Search for the cell housing the specified text and yield its (X, Y) center coordinate. 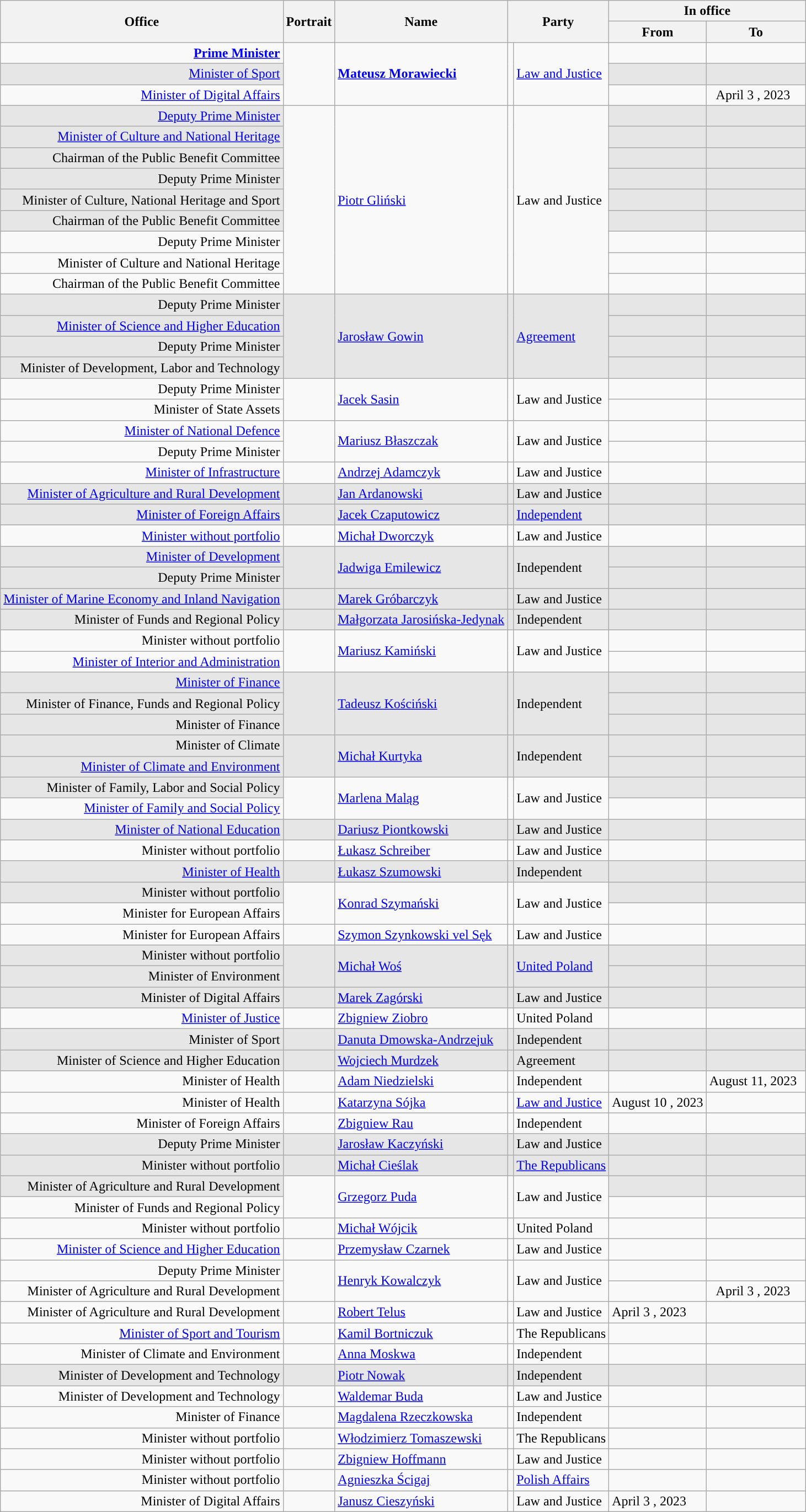
Małgorzata Jarosińska-Jedynak (421, 620)
Piotr Nowak (421, 1375)
Łukasz Schreiber (421, 850)
Party (558, 22)
Piotr Gliński (421, 200)
Łukasz Szumowski (421, 871)
Portrait (309, 22)
Włodzimierz Tomaszewski (421, 1438)
Office (142, 22)
Minister of National Defence (142, 431)
Minister of National Education (142, 829)
Jarosław Gowin (421, 336)
August 10 , 2023 (658, 1102)
Minister of Development (142, 556)
Michał Dworczyk (421, 535)
Andrzej Adamczyk (421, 473)
Name (421, 22)
Tadeusz Kościński (421, 704)
Jan Ardanowski (421, 494)
Janusz Cieszyński (421, 1501)
Mateusz Morawiecki (421, 74)
Henryk Kowalczyk (421, 1280)
Minister of Sport and Tourism (142, 1333)
Adam Niedzielski (421, 1081)
Dariusz Piontkowski (421, 829)
Michał Woś (421, 966)
Michał Kurtyka (421, 756)
Minister of Marine Economy and Inland Navigation (142, 598)
To (756, 32)
August 11, 2023 (756, 1081)
Wojciech Murdzek (421, 1060)
Michał Cieślak (421, 1165)
Marek Gróbarczyk (421, 598)
Konrad Szymański (421, 903)
Mariusz Błaszczak (421, 441)
Jacek Sasin (421, 399)
Mariusz Kamiński (421, 651)
Jacek Czaputowicz (421, 514)
Minister of Environment (142, 977)
Katarzyna Sójka (421, 1102)
Danuta Dmowska-Andrzejuk (421, 1039)
Zbigniew Rau (421, 1123)
Kamil Bortniczuk (421, 1333)
Polish Affairs (562, 1480)
Minister of Family, Labor and Social Policy (142, 787)
Minister of State Assets (142, 410)
In office (707, 11)
Minister of Interior and Administration (142, 662)
Jarosław Kaczyński (421, 1144)
Robert Telus (421, 1312)
Marek Zagórski (421, 998)
Waldemar Buda (421, 1396)
Minister of Family and Social Policy (142, 808)
Minister of Finance, Funds and Regional Policy (142, 704)
Minister of Infrastructure (142, 473)
Grzegorz Puda (421, 1197)
Minister of Justice (142, 1018)
From (658, 32)
Michał Wójcik (421, 1228)
Minister of Culture, National Heritage and Sport (142, 200)
Zbigniew Hoffmann (421, 1459)
Minister of Climate (142, 746)
Agnieszka Ścigaj (421, 1480)
Zbigniew Ziobro (421, 1018)
Marlena Maląg (421, 798)
Anna Moskwa (421, 1354)
Przemysław Czarnek (421, 1249)
Prime Minister (142, 53)
Magdalena Rzeczkowska (421, 1417)
Szymon Szynkowski vel Sęk (421, 935)
Jadwiga Emilewicz (421, 567)
Minister of Development, Labor and Technology (142, 368)
